From the cell containing the given text, extract its center point as (x, y) coordinate. 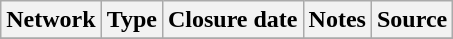
Type (132, 20)
Source (412, 20)
Network (51, 20)
Closure date (232, 20)
Notes (337, 20)
